Pinpoint the cell where the given text exists, returning its [x, y] midpoint coordinate. 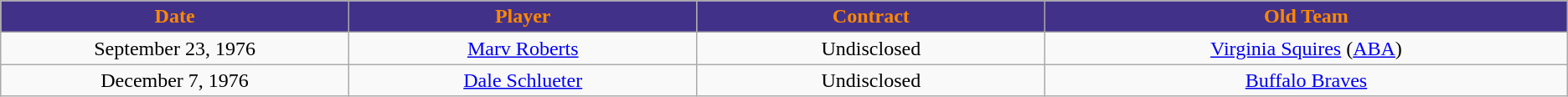
Player [523, 17]
Marv Roberts [523, 48]
Dale Schlueter [523, 80]
Buffalo Braves [1307, 80]
Contract [871, 17]
September 23, 1976 [175, 48]
Virginia Squires (ABA) [1307, 48]
Old Team [1307, 17]
Date [175, 17]
December 7, 1976 [175, 80]
